Pinpoint the cell where the given text exists, returning its [x, y] midpoint coordinate. 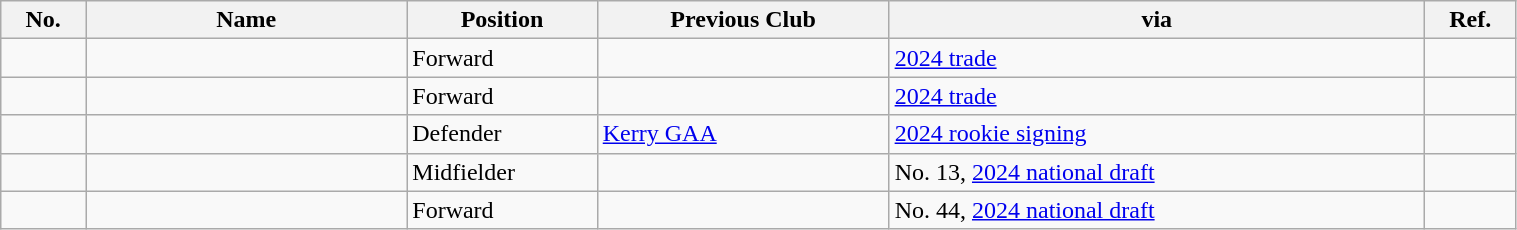
2024 rookie signing [1156, 134]
Midfielder [502, 172]
Kerry GAA [743, 134]
via [1156, 20]
Name [246, 20]
Ref. [1471, 20]
Previous Club [743, 20]
No. 13, 2024 national draft [1156, 172]
No. [44, 20]
Defender [502, 134]
No. 44, 2024 national draft [1156, 210]
Position [502, 20]
